Pinpoint the cell where the given text exists, returning its [x, y] midpoint coordinate. 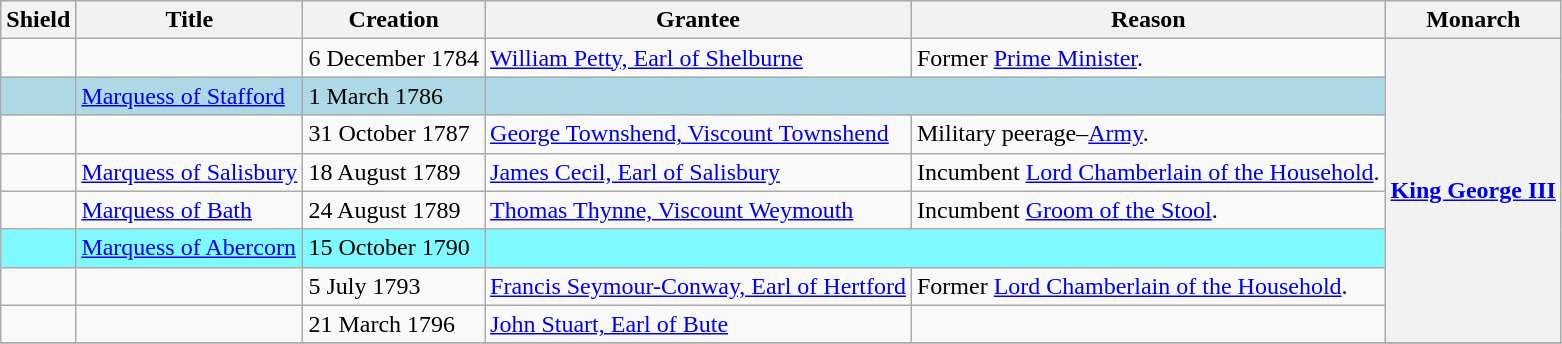
Former Lord Chamberlain of the Household. [1148, 286]
Thomas Thynne, Viscount Weymouth [698, 210]
1 March 1786 [394, 96]
Former Prime Minister. [1148, 58]
31 October 1787 [394, 134]
Incumbent Lord Chamberlain of the Household. [1148, 172]
5 July 1793 [394, 286]
Francis Seymour-Conway, Earl of Hertford [698, 286]
Grantee [698, 20]
William Petty, Earl of Shelburne [698, 58]
6 December 1784 [394, 58]
Shield [38, 20]
Marquess of Bath [190, 210]
James Cecil, Earl of Salisbury [698, 172]
Creation [394, 20]
21 March 1796 [394, 324]
Marquess of Salisbury [190, 172]
John Stuart, Earl of Bute [698, 324]
24 August 1789 [394, 210]
15 October 1790 [394, 248]
Marquess of Abercorn [190, 248]
George Townshend, Viscount Townshend [698, 134]
Incumbent Groom of the Stool. [1148, 210]
18 August 1789 [394, 172]
Reason [1148, 20]
Military peerage–Army. [1148, 134]
Monarch [1473, 20]
Marquess of Stafford [190, 96]
Title [190, 20]
King George III [1473, 191]
